Detect which cell encompasses the target text, then output its [x, y] center coordinate. 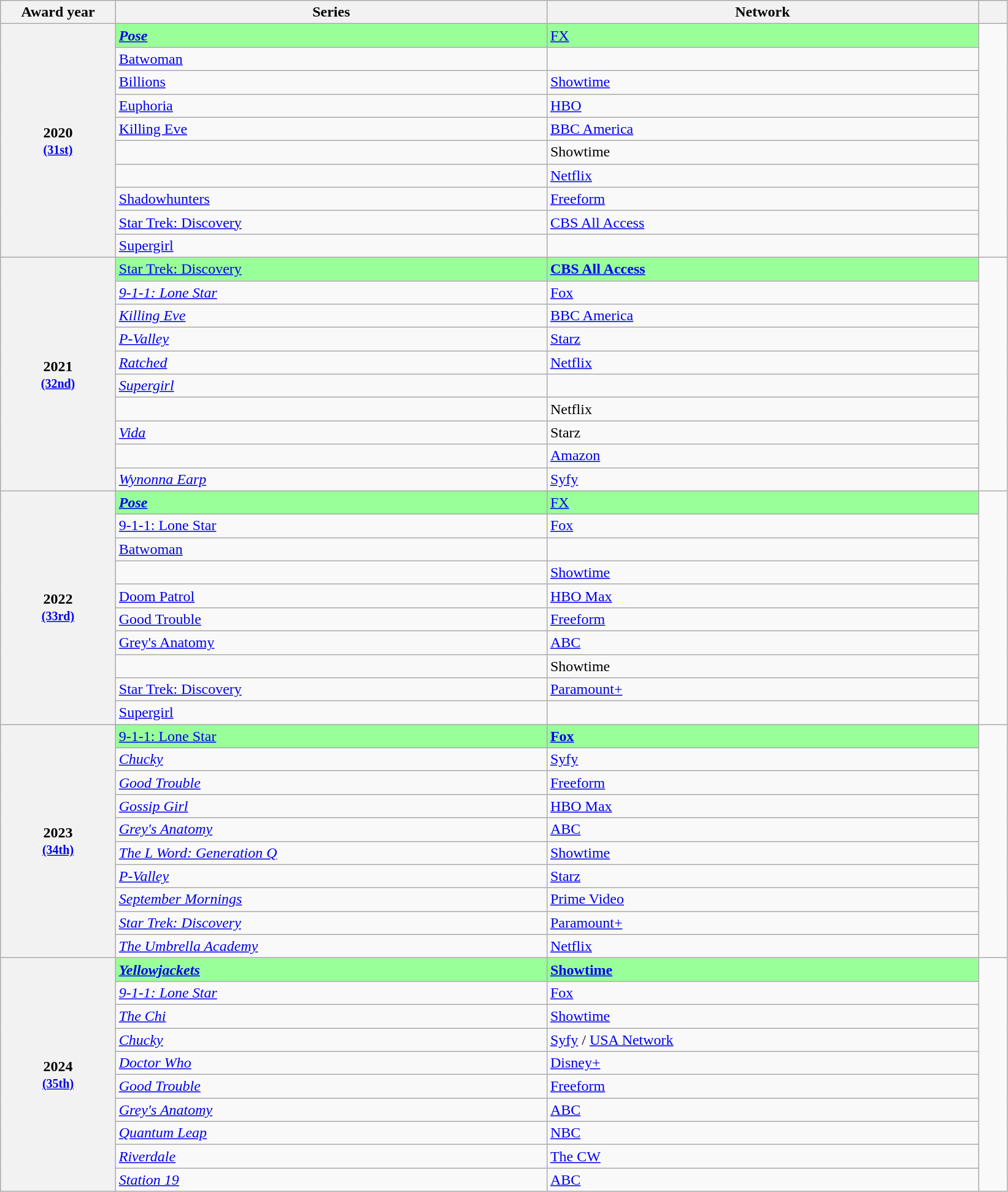
Riverdale [331, 1156]
HBO [762, 106]
2022(33rd) [58, 607]
Billions [331, 82]
Disney+ [762, 1063]
Award year [58, 12]
Euphoria [331, 106]
2020(31st) [58, 141]
2021(32nd) [58, 374]
Vida [331, 433]
2023(34th) [58, 842]
Prime Video [762, 899]
2024(35th) [58, 1075]
Syfy / USA Network [762, 1040]
Series [331, 12]
Station 19 [331, 1180]
The CW [762, 1156]
The L Word: Generation Q [331, 853]
NBC [762, 1133]
Doctor Who [331, 1063]
September Mornings [331, 899]
Network [762, 12]
Yellowjackets [331, 969]
Shadowhunters [331, 199]
Gossip Girl [331, 806]
Wynonna Earp [331, 479]
Quantum Leap [331, 1133]
Ratched [331, 363]
The Umbrella Academy [331, 946]
Amazon [762, 456]
The Chi [331, 1016]
Doom Patrol [331, 596]
